Identify which cell holds the provided text, then report its (x, y) central coordinate. 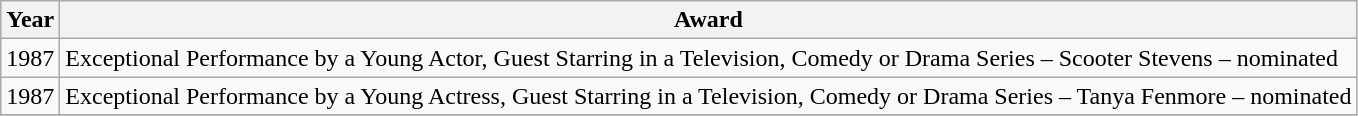
Exceptional Performance by a Young Actor, Guest Starring in a Television, Comedy or Drama Series – Scooter Stevens – nominated (708, 58)
Award (708, 20)
Exceptional Performance by a Young Actress, Guest Starring in a Television, Comedy or Drama Series – Tanya Fenmore – nominated (708, 96)
Year (30, 20)
